Extract the [X, Y] coordinate from the center of the cell holding the provided text.  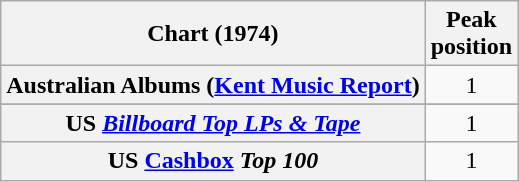
US Cashbox Top 100 [213, 161]
Chart (1974) [213, 34]
Australian Albums (Kent Music Report) [213, 85]
US Billboard Top LPs & Tape [213, 123]
Peakposition [471, 34]
